Detect which cell encompasses the target text, then output its (X, Y) center coordinate. 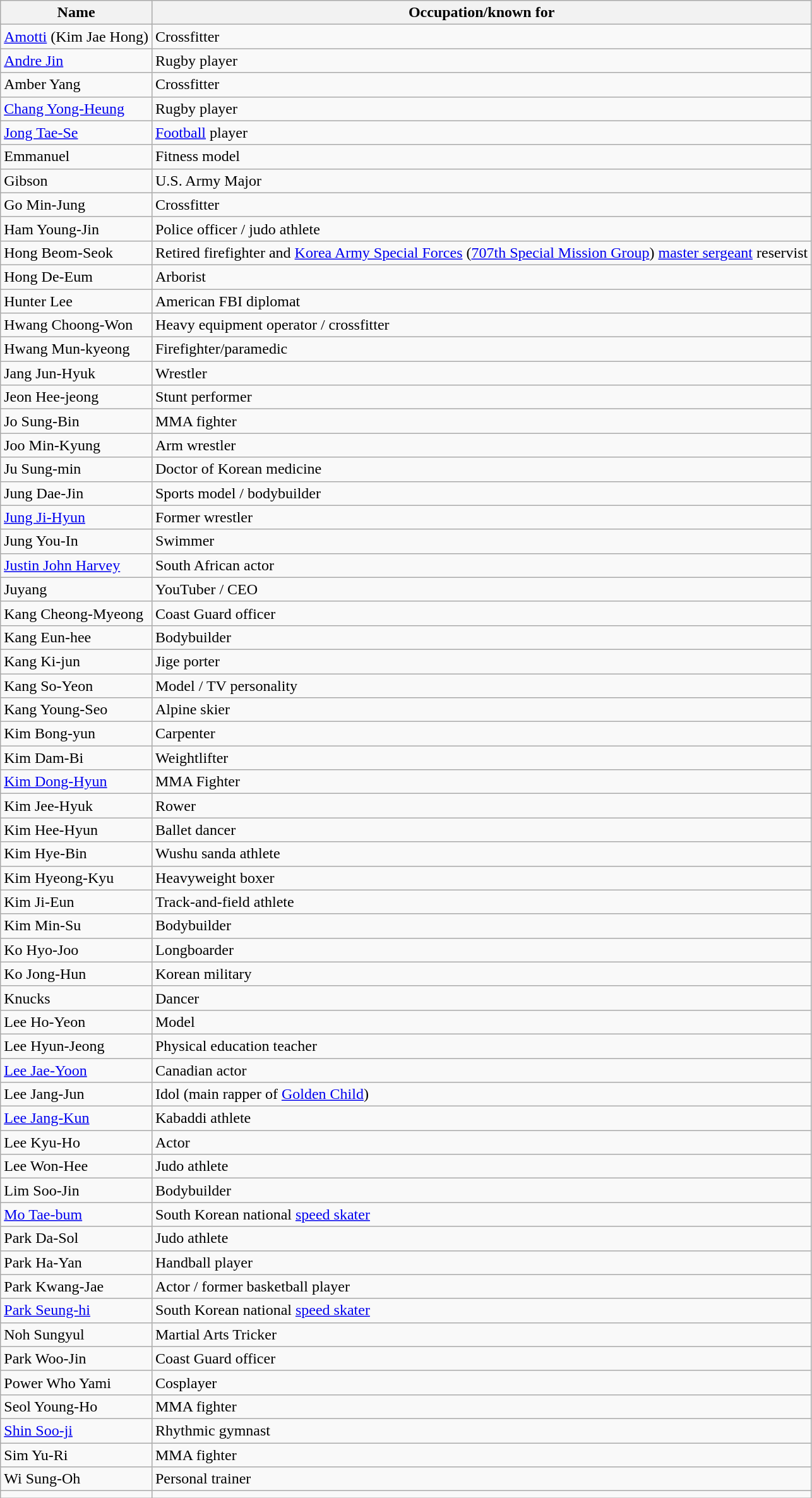
Rhythmic gymnast (481, 1430)
Occupation/known for (481, 13)
Ballet dancer (481, 830)
Actor / former basketball player (481, 1286)
Kim Hyeong-Kyu (76, 878)
Park Woo-Jin (76, 1358)
Longboarder (481, 950)
Cosplayer (481, 1382)
Lee Kyu-Ho (76, 1142)
Gibson (76, 181)
Kang Young-Seo (76, 710)
Track-and-field athlete (481, 902)
Handball player (481, 1262)
Ham Young-Jin (76, 229)
U.S. Army Major (481, 181)
Hunter Lee (76, 301)
Rower (481, 806)
Kang Ki-jun (76, 661)
Ju Sung-min (76, 469)
Name (76, 13)
Lee Jang-Kun (76, 1118)
Sports model / bodybuilder (481, 493)
Actor (481, 1142)
Joo Min-Kyung (76, 445)
South African actor (481, 565)
Wrestler (481, 373)
Arm wrestler (481, 445)
Kim Dam-Bi (76, 758)
Martial Arts Tricker (481, 1334)
Sim Yu-Ri (76, 1454)
Kim Ji-Eun (76, 902)
Football player (481, 133)
Hwang Mun-kyeong (76, 349)
Lee Won-Hee (76, 1166)
Chang Yong-Heung (76, 109)
Kim Bong-yun (76, 734)
Firefighter/paramedic (481, 349)
American FBI diplomat (481, 301)
Wi Sung-Oh (76, 1479)
Kim Hee-Hyun (76, 830)
Kang So-Yeon (76, 685)
Kim Min-Su (76, 926)
Fitness model (481, 157)
Retired firefighter and Korea Army Special Forces (707th Special Mission Group) master sergeant reservist (481, 253)
Justin John Harvey (76, 565)
Canadian actor (481, 1070)
Kang Cheong-Myeong (76, 613)
Lee Hyun-Jeong (76, 1046)
Idol (main rapper of Golden Child) (481, 1094)
Andre Jin (76, 61)
Jige porter (481, 661)
Knucks (76, 998)
Jung Dae-Jin (76, 493)
Former wrestler (481, 517)
Kim Jee-Hyuk (76, 806)
Park Ha-Yan (76, 1262)
Hong De-Eum (76, 277)
Carpenter (481, 734)
Lee Ho-Yeon (76, 1022)
Noh Sungyul (76, 1334)
Kang Eun-hee (76, 637)
Police officer / judo athlete (481, 229)
Park Da-Sol (76, 1238)
Hong Beom-Seok (76, 253)
Jung Ji-Hyun (76, 517)
Amber Yang (76, 85)
Heavyweight boxer (481, 878)
Power Who Yami (76, 1382)
Park Kwang-Jae (76, 1286)
Jeon Hee-jeong (76, 397)
Mo Tae-bum (76, 1214)
Weightlifter (481, 758)
Model / TV personality (481, 685)
YouTuber / CEO (481, 589)
Jang Jun-Hyuk (76, 373)
Kabaddi athlete (481, 1118)
Jong Tae-Se (76, 133)
Lee Jang-Jun (76, 1094)
Go Min-Jung (76, 205)
Jung You-In (76, 541)
Korean military (481, 974)
Park Seung-hi (76, 1310)
Heavy equipment operator / crossfitter (481, 325)
Wushu sanda athlete (481, 854)
Stunt performer (481, 397)
Ko Jong-Hun (76, 974)
Dancer (481, 998)
Shin Soo-ji (76, 1430)
Alpine skier (481, 710)
Kim Hye-Bin (76, 854)
Lee Jae-Yoon (76, 1070)
Juyang (76, 589)
Jo Sung-Bin (76, 421)
Lim Soo-Jin (76, 1190)
Swimmer (481, 541)
Hwang Choong-Won (76, 325)
Amotti (Kim Jae Hong) (76, 37)
Physical education teacher (481, 1046)
MMA Fighter (481, 782)
Seol Young-Ho (76, 1406)
Kim Dong-Hyun (76, 782)
Personal trainer (481, 1479)
Doctor of Korean medicine (481, 469)
Model (481, 1022)
Emmanuel (76, 157)
Arborist (481, 277)
Ko Hyo-Joo (76, 950)
